Find where the given text appears and provide that cell's center as (x, y) coordinate. 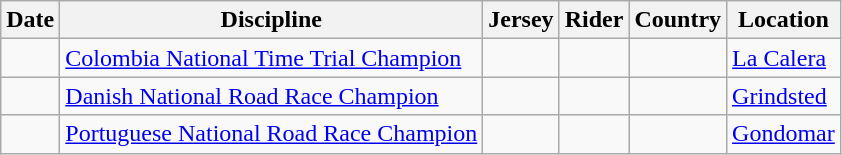
Jersey (521, 20)
Country (678, 20)
Date (30, 20)
Grindsted (784, 96)
Discipline (272, 20)
Location (784, 20)
Colombia National Time Trial Champion (272, 58)
Gondomar (784, 134)
Rider (594, 20)
Danish National Road Race Champion (272, 96)
La Calera (784, 58)
Portuguese National Road Race Champion (272, 134)
